Extract the (X, Y) coordinate from the center of the cell holding the provided text.  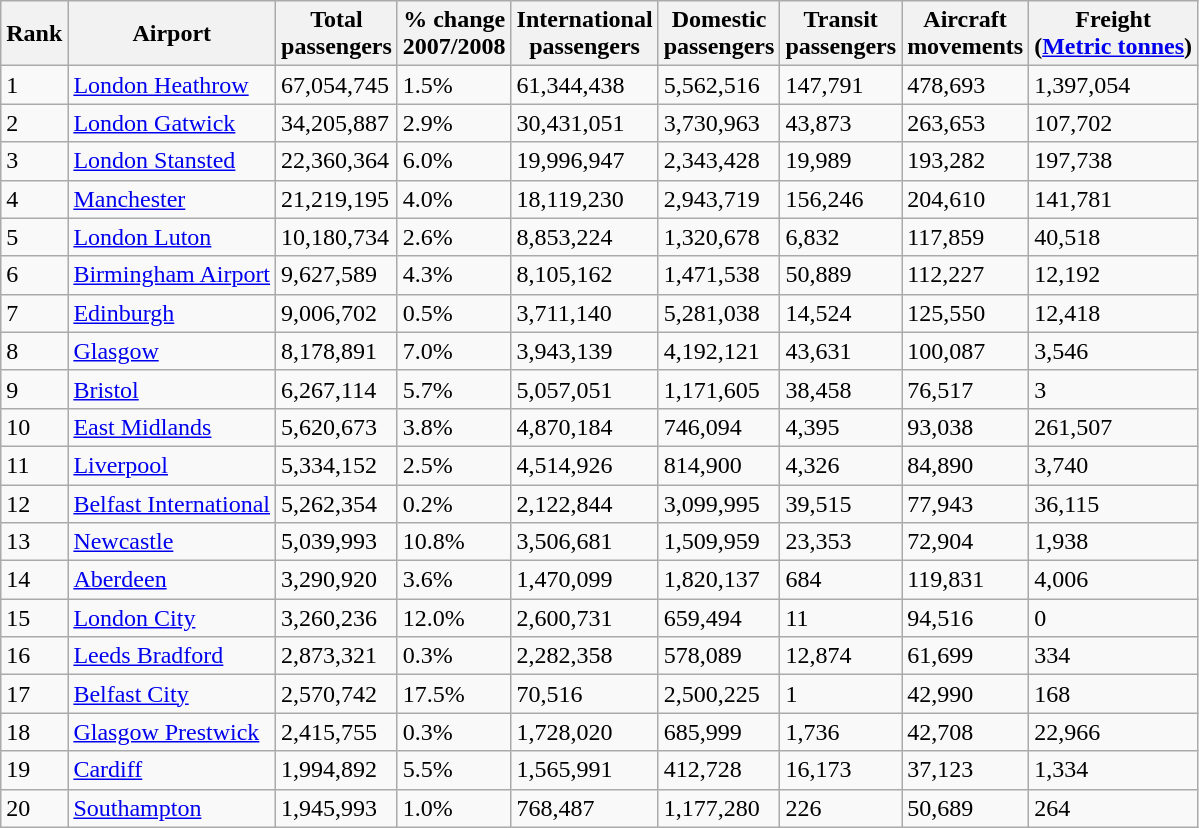
Glasgow Prestwick (172, 732)
50,689 (966, 808)
34,205,887 (337, 123)
3,730,963 (719, 123)
12.0% (454, 618)
5 (34, 237)
37,123 (966, 770)
168 (1114, 694)
0.5% (454, 313)
9 (34, 389)
8,178,891 (337, 351)
8,105,162 (584, 275)
2.6% (454, 237)
6 (34, 275)
43,873 (841, 123)
1,938 (1114, 542)
9,006,702 (337, 313)
Belfast International (172, 503)
4,326 (841, 465)
4,006 (1114, 580)
Totalpassengers (337, 34)
18,119,230 (584, 199)
20 (34, 808)
Rank (34, 34)
84,890 (966, 465)
16 (34, 656)
6,267,114 (337, 389)
2 (34, 123)
Aberdeen (172, 580)
5,262,354 (337, 503)
3,260,236 (337, 618)
2,500,225 (719, 694)
107,702 (1114, 123)
4,192,121 (719, 351)
4,514,926 (584, 465)
10.8% (454, 542)
Edinburgh (172, 313)
1,509,959 (719, 542)
1,470,099 (584, 580)
16,173 (841, 770)
1,820,137 (719, 580)
5,039,993 (337, 542)
261,507 (1114, 427)
0.2% (454, 503)
147,791 (841, 85)
3,506,681 (584, 542)
685,999 (719, 732)
197,738 (1114, 161)
% change2007/2008 (454, 34)
117,859 (966, 237)
112,227 (966, 275)
264 (1114, 808)
93,038 (966, 427)
Transitpassengers (841, 34)
15 (34, 618)
100,087 (966, 351)
5,334,152 (337, 465)
1,471,538 (719, 275)
38,458 (841, 389)
478,693 (966, 85)
2,415,755 (337, 732)
125,550 (966, 313)
141,781 (1114, 199)
156,246 (841, 199)
Liverpool (172, 465)
1.5% (454, 85)
7.0% (454, 351)
Airport (172, 34)
4.0% (454, 199)
119,831 (966, 580)
2.5% (454, 465)
226 (841, 808)
2,943,719 (719, 199)
19 (34, 770)
Bristol (172, 389)
3,740 (1114, 465)
1,177,280 (719, 808)
3.8% (454, 427)
61,344,438 (584, 85)
1.0% (454, 808)
578,089 (719, 656)
5,281,038 (719, 313)
1,397,054 (1114, 85)
1,320,678 (719, 237)
21,219,195 (337, 199)
East Midlands (172, 427)
659,494 (719, 618)
193,282 (966, 161)
77,943 (966, 503)
12,874 (841, 656)
6.0% (454, 161)
Aircraftmovements (966, 34)
London Gatwick (172, 123)
4.3% (454, 275)
2,600,731 (584, 618)
70,516 (584, 694)
23,353 (841, 542)
43,631 (841, 351)
14,524 (841, 313)
263,653 (966, 123)
3,711,140 (584, 313)
4,395 (841, 427)
1,171,605 (719, 389)
42,990 (966, 694)
5,562,516 (719, 85)
67,054,745 (337, 85)
19,989 (841, 161)
61,699 (966, 656)
5,057,051 (584, 389)
London Stansted (172, 161)
3,943,139 (584, 351)
814,900 (719, 465)
5.7% (454, 389)
14 (34, 580)
2,282,358 (584, 656)
17.5% (454, 694)
12,418 (1114, 313)
5,620,673 (337, 427)
Manchester (172, 199)
5.5% (454, 770)
22,360,364 (337, 161)
3,099,995 (719, 503)
Internationalpassengers (584, 34)
684 (841, 580)
12 (34, 503)
50,889 (841, 275)
2,873,321 (337, 656)
Southampton (172, 808)
London Luton (172, 237)
12,192 (1114, 275)
76,517 (966, 389)
2,343,428 (719, 161)
1,945,993 (337, 808)
0 (1114, 618)
3.6% (454, 580)
Glasgow (172, 351)
4,870,184 (584, 427)
8 (34, 351)
1,565,991 (584, 770)
9,627,589 (337, 275)
Freight(Metric tonnes) (1114, 34)
36,115 (1114, 503)
13 (34, 542)
334 (1114, 656)
Domesticpassengers (719, 34)
8,853,224 (584, 237)
22,966 (1114, 732)
94,516 (966, 618)
19,996,947 (584, 161)
39,515 (841, 503)
17 (34, 694)
1,736 (841, 732)
2,570,742 (337, 694)
40,518 (1114, 237)
Leeds Bradford (172, 656)
1,994,892 (337, 770)
2.9% (454, 123)
768,487 (584, 808)
10,180,734 (337, 237)
Birmingham Airport (172, 275)
412,728 (719, 770)
Belfast City (172, 694)
4 (34, 199)
6,832 (841, 237)
204,610 (966, 199)
3,290,920 (337, 580)
18 (34, 732)
Cardiff (172, 770)
746,094 (719, 427)
72,904 (966, 542)
30,431,051 (584, 123)
1,728,020 (584, 732)
10 (34, 427)
2,122,844 (584, 503)
7 (34, 313)
London City (172, 618)
Newcastle (172, 542)
London Heathrow (172, 85)
1,334 (1114, 770)
3,546 (1114, 351)
42,708 (966, 732)
